Pinpoint the cell where the given text exists, returning its [X, Y] midpoint coordinate. 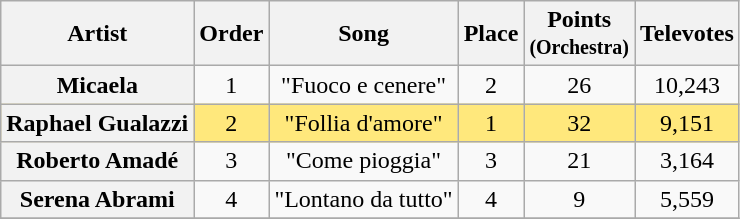
26 [580, 85]
21 [580, 161]
"Fuoco e cenere" [364, 85]
Song [364, 34]
Place [491, 34]
Artist [98, 34]
5,559 [686, 199]
Micaela [98, 85]
Order [232, 34]
Raphael Gualazzi [98, 123]
Points(Orchestra) [580, 34]
Roberto Amadé [98, 161]
Televotes [686, 34]
"Lontano da tutto" [364, 199]
10,243 [686, 85]
Serena Abrami [98, 199]
32 [580, 123]
9 [580, 199]
9,151 [686, 123]
"Come pioggia" [364, 161]
"Follia d'amore" [364, 123]
3,164 [686, 161]
